Search for the cell housing the specified text and yield its [X, Y] center coordinate. 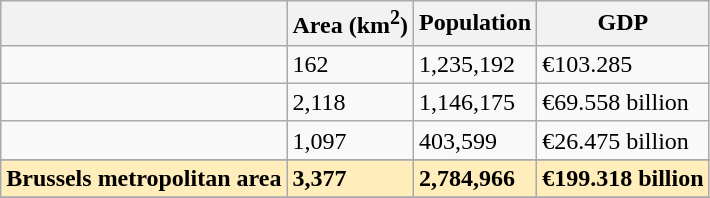
2,784,966 [476, 178]
€103.285 [623, 64]
€69.558 billion [623, 102]
Population [476, 24]
€199.318 billion [623, 178]
403,599 [476, 140]
1,146,175 [476, 102]
Brussels metropolitan area [144, 178]
GDP [623, 24]
162 [350, 64]
2,118 [350, 102]
Area (km2) [350, 24]
1,097 [350, 140]
€26.475 billion [623, 140]
1,235,192 [476, 64]
3,377 [350, 178]
